Pinpoint the cell where the given text exists, returning its (X, Y) midpoint coordinate. 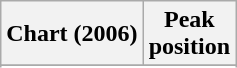
Chart (2006) (72, 34)
Peakposition (189, 34)
